Detect which cell encompasses the target text, then output its [x, y] center coordinate. 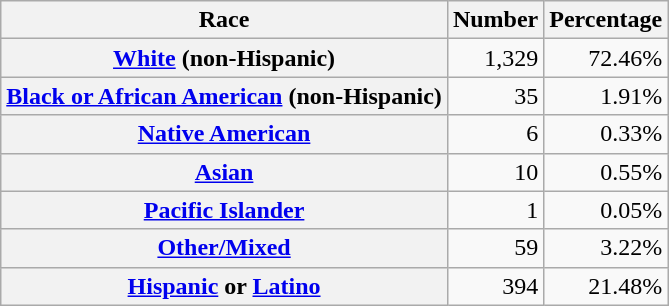
Native American [224, 134]
1,329 [495, 58]
Other/Mixed [224, 248]
Black or African American (non-Hispanic) [224, 96]
72.46% [606, 58]
21.48% [606, 286]
0.05% [606, 210]
6 [495, 134]
394 [495, 286]
1 [495, 210]
59 [495, 248]
Hispanic or Latino [224, 286]
10 [495, 172]
Race [224, 20]
Number [495, 20]
0.55% [606, 172]
Asian [224, 172]
0.33% [606, 134]
3.22% [606, 248]
Percentage [606, 20]
White (non-Hispanic) [224, 58]
1.91% [606, 96]
Pacific Islander [224, 210]
35 [495, 96]
